Extract the [X, Y] coordinate from the center of the cell holding the provided text.  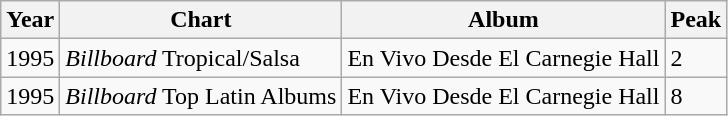
Album [504, 20]
Year [30, 20]
2 [696, 58]
Billboard Tropical/Salsa [201, 58]
8 [696, 96]
Billboard Top Latin Albums [201, 96]
Chart [201, 20]
Peak [696, 20]
